Return [X, Y] of the center of cell containing provided text 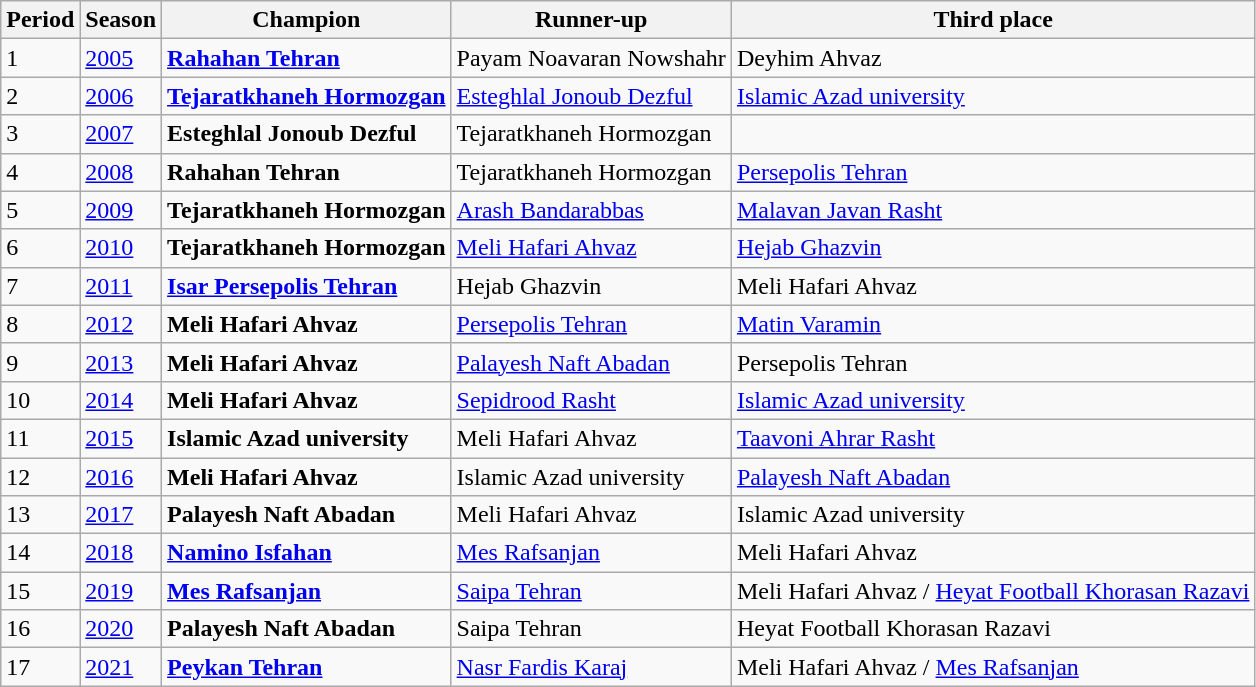
10 [40, 400]
2014 [121, 400]
2012 [121, 324]
13 [40, 515]
2009 [121, 210]
Season [121, 20]
Sepidrood Rasht [591, 400]
17 [40, 667]
Namino Isfahan [307, 553]
2006 [121, 96]
Deyhim Ahvaz [993, 58]
2020 [121, 629]
Malavan Javan Rasht [993, 210]
5 [40, 210]
14 [40, 553]
Third place [993, 20]
7 [40, 286]
Nasr Fardis Karaj [591, 667]
2019 [121, 591]
2011 [121, 286]
1 [40, 58]
Period [40, 20]
Champion [307, 20]
Payam Noavaran Nowshahr [591, 58]
Peykan Tehran [307, 667]
Runner-up [591, 20]
2017 [121, 515]
2021 [121, 667]
15 [40, 591]
Meli Hafari Ahvaz / Heyat Football Khorasan Razavi [993, 591]
2016 [121, 477]
2005 [121, 58]
12 [40, 477]
6 [40, 248]
4 [40, 172]
Taavoni Ahrar Rasht [993, 438]
9 [40, 362]
8 [40, 324]
2008 [121, 172]
Matin Varamin [993, 324]
2013 [121, 362]
2010 [121, 248]
2018 [121, 553]
Arash Bandarabbas [591, 210]
11 [40, 438]
16 [40, 629]
2015 [121, 438]
Isar Persepolis Tehran [307, 286]
Meli Hafari Ahvaz / Mes Rafsanjan [993, 667]
3 [40, 134]
2007 [121, 134]
2 [40, 96]
Heyat Football Khorasan Razavi [993, 629]
